Identify which cell holds the provided text, then report its (X, Y) central coordinate. 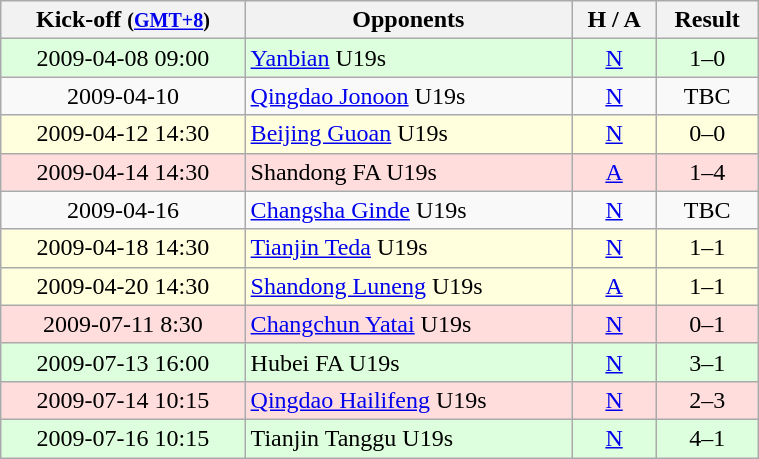
0–1 (708, 324)
Tianjin Tanggu U19s (408, 438)
Hubei FA U19s (408, 362)
Tianjin Teda U19s (408, 248)
Yanbian U19s (408, 58)
2–3 (708, 400)
Qingdao Jonoon U19s (408, 96)
Changchun Yatai U19s (408, 324)
Beijing Guoan U19s (408, 134)
Opponents (408, 20)
1–0 (708, 58)
H / A (614, 20)
1–4 (708, 172)
2009-07-13 16:00 (123, 362)
2009-04-20 14:30 (123, 286)
Shandong FA U19s (408, 172)
2009-07-14 10:15 (123, 400)
Kick-off (GMT+8) (123, 20)
2009-04-14 14:30 (123, 172)
2009-04-08 09:00 (123, 58)
Result (708, 20)
Changsha Ginde U19s (408, 210)
2009-04-10 (123, 96)
3–1 (708, 362)
Qingdao Hailifeng U19s (408, 400)
Shandong Luneng U19s (408, 286)
2009-04-12 14:30 (123, 134)
2009-04-18 14:30 (123, 248)
0–0 (708, 134)
2009-07-11 8:30 (123, 324)
4–1 (708, 438)
2009-04-16 (123, 210)
2009-07-16 10:15 (123, 438)
